Return the [X, Y] coordinate for the center point of the cell that contains the specified text.  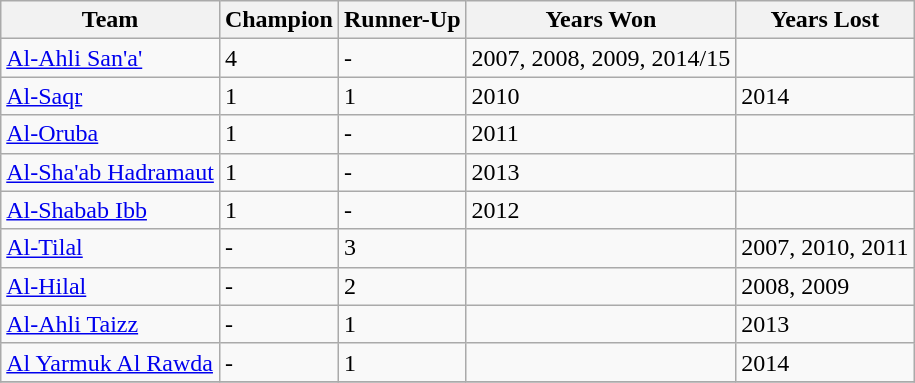
Team [110, 20]
2010 [601, 96]
2 [403, 286]
Al-Shabab Ibb [110, 210]
Al-Ahli Taizz [110, 324]
Years Won [601, 20]
Al-Oruba [110, 134]
2012 [601, 210]
2007, 2008, 2009, 2014/15 [601, 58]
4 [278, 58]
Al-Sha'ab Hadramaut [110, 172]
Al Yarmuk Al Rawda [110, 362]
Al-Hilal [110, 286]
Champion [278, 20]
Years Lost [825, 20]
3 [403, 248]
2007, 2010, 2011 [825, 248]
Runner-Up [403, 20]
Al-Tilal [110, 248]
Al-Ahli San'a' [110, 58]
Al-Saqr [110, 96]
2008, 2009 [825, 286]
2011 [601, 134]
